Capture the cell that displays the provided text and extract its (X, Y) central coordinate. 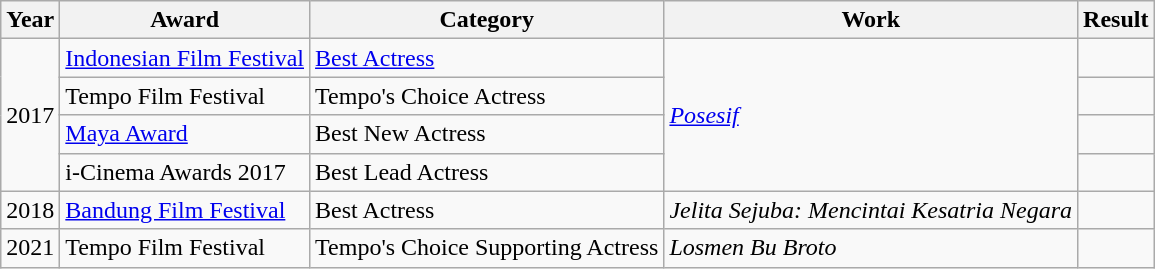
2017 (30, 115)
2021 (30, 248)
Tempo's Choice Supporting Actress (487, 248)
Result (1116, 20)
i-Cinema Awards 2017 (185, 172)
Category (487, 20)
Jelita Sejuba: Mencintai Kesatria Negara (871, 210)
Year (30, 20)
Award (185, 20)
Work (871, 20)
Bandung Film Festival (185, 210)
Best Lead Actress (487, 172)
Posesif (871, 115)
Maya Award (185, 134)
Losmen Bu Broto (871, 248)
2018 (30, 210)
Tempo's Choice Actress (487, 96)
Best New Actress (487, 134)
Indonesian Film Festival (185, 58)
